Return [x, y] of the center of cell containing provided text 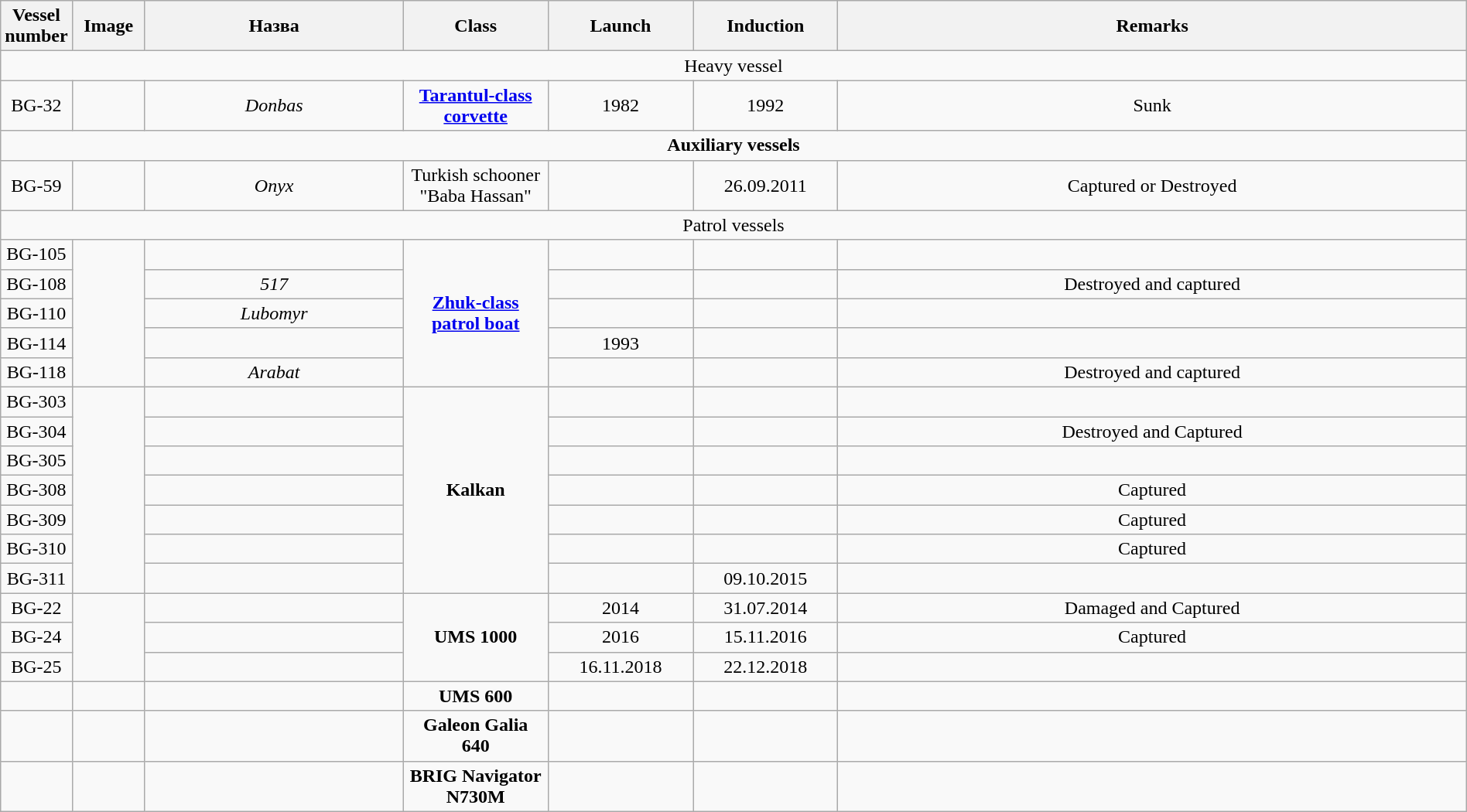
Назва [274, 26]
BG-305 [36, 461]
Tarantul-class corvette [475, 105]
Launch [621, 26]
09.10.2015 [766, 578]
BG-108 [36, 284]
1982 [621, 105]
Image [108, 26]
Heavy vessel [733, 66]
2016 [621, 637]
BG-308 [36, 490]
Galeon Galia 640 [475, 736]
BG-310 [36, 549]
26.09.2011 [766, 186]
UMS 1000 [475, 637]
Vessel number [36, 26]
BG-309 [36, 520]
BG-32 [36, 105]
Lubomyr [274, 313]
Remarks [1152, 26]
31.07.2014 [766, 608]
Damaged and Captured [1152, 608]
Destroyed and Captured [1152, 431]
Arabat [274, 372]
UMS 600 [475, 696]
BG-118 [36, 372]
22.12.2018 [766, 667]
Zhuk-class patrol boat [475, 313]
ВG-59 [36, 186]
Kalkan [475, 490]
BG-303 [36, 401]
Auxiliary vessels [733, 145]
Sunk [1152, 105]
Class [475, 26]
Captured or Destroyed [1152, 186]
BG-24 [36, 637]
BG-311 [36, 578]
Onyx [274, 186]
517 [274, 284]
15.11.2016 [766, 637]
Turkish schooner "Baba Hassan" [475, 186]
Patrol vessels [733, 225]
1993 [621, 343]
1992 [766, 105]
BG-22 [36, 608]
Induction [766, 26]
BG-105 [36, 254]
BG-110 [36, 313]
BRIG Navigator N730M [475, 786]
BG-25 [36, 667]
2014 [621, 608]
BG-114 [36, 343]
16.11.2018 [621, 667]
BG-304 [36, 431]
Donbas [274, 105]
